Return [X, Y] of the center of cell containing provided text 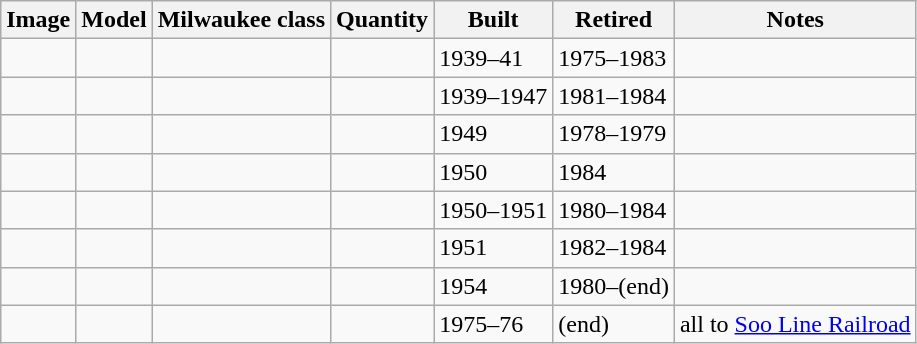
1981–1984 [614, 96]
Image [38, 20]
1939–41 [494, 58]
1939–1947 [494, 96]
Milwaukee class [241, 20]
1982–1984 [614, 248]
Model [114, 20]
1975–1983 [614, 58]
1950 [494, 172]
all to Soo Line Railroad [795, 324]
1950–1951 [494, 210]
1951 [494, 248]
Retired [614, 20]
1978–1979 [614, 134]
1954 [494, 286]
Quantity [382, 20]
1980–1984 [614, 210]
1984 [614, 172]
1975–76 [494, 324]
1980–(end) [614, 286]
Notes [795, 20]
Built [494, 20]
(end) [614, 324]
1949 [494, 134]
